Scan for the cell matching the given text and deliver its (X, Y) coordinate at center. 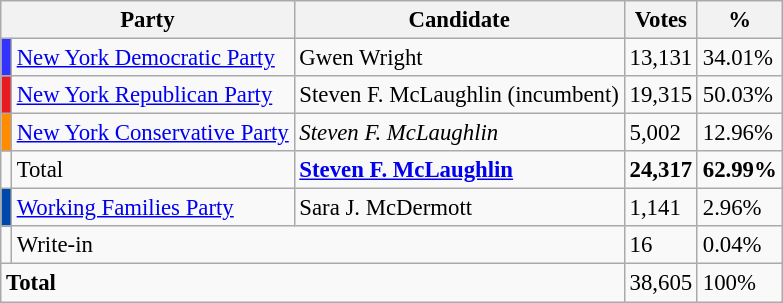
50.03% (740, 95)
Working Families Party (152, 208)
2.96% (740, 208)
16 (660, 245)
38,605 (660, 283)
New York Conservative Party (152, 133)
Gwen Wright (459, 58)
Candidate (459, 20)
New York Democratic Party (152, 58)
Party (148, 20)
100% (740, 283)
Write-in (318, 245)
Sara J. McDermott (459, 208)
Votes (660, 20)
12.96% (740, 133)
24,317 (660, 170)
1,141 (660, 208)
13,131 (660, 58)
19,315 (660, 95)
62.99% (740, 170)
34.01% (740, 58)
Steven F. McLaughlin (incumbent) (459, 95)
5,002 (660, 133)
% (740, 20)
New York Republican Party (152, 95)
0.04% (740, 245)
